Search for the cell housing the specified text and yield its [X, Y] center coordinate. 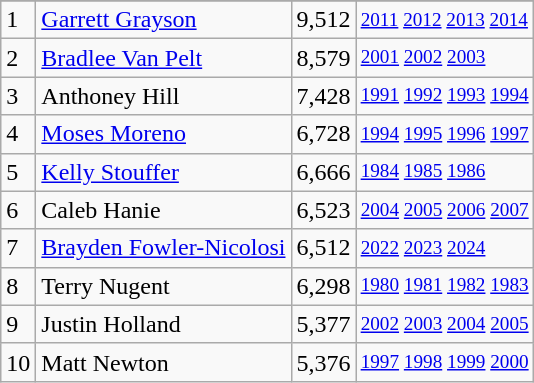
1994 1995 1996 1997 [444, 134]
9,512 [324, 20]
Kelly Stouffer [164, 172]
6,666 [324, 172]
Bradlee Van Pelt [164, 58]
4 [18, 134]
2004 2005 2006 2007 [444, 210]
Moses Moreno [164, 134]
10 [18, 362]
9 [18, 324]
7 [18, 248]
5 [18, 172]
6,728 [324, 134]
1980 1981 1982 1983 [444, 286]
3 [18, 96]
6,523 [324, 210]
Brayden Fowler-Nicolosi [164, 248]
1997 1998 1999 2000 [444, 362]
Anthoney Hill [164, 96]
Caleb Hanie [164, 210]
1 [18, 20]
2011 2012 2013 2014 [444, 20]
Matt Newton [164, 362]
2001 2002 2003 [444, 58]
Terry Nugent [164, 286]
2 [18, 58]
6,298 [324, 286]
2022 2023 2024 [444, 248]
Justin Holland [164, 324]
1991 1992 1993 1994 [444, 96]
6 [18, 210]
1984 1985 1986 [444, 172]
2002 2003 2004 2005 [444, 324]
7,428 [324, 96]
5,377 [324, 324]
8 [18, 286]
5,376 [324, 362]
6,512 [324, 248]
8,579 [324, 58]
Garrett Grayson [164, 20]
